Return the (X, Y) coordinate for the center point of the cell that contains the specified text.  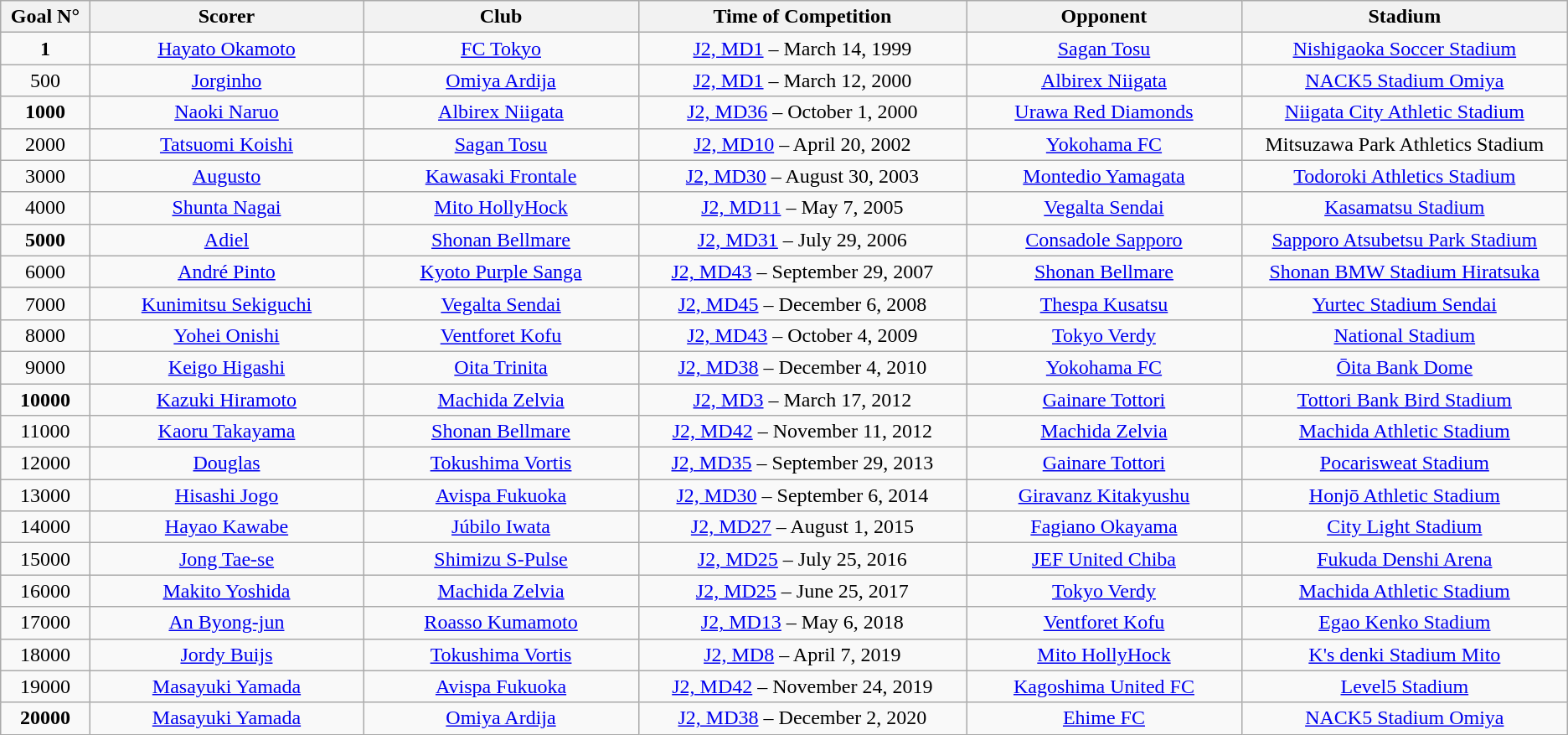
13000 (45, 495)
Thespa Kusatsu (1104, 303)
Tatsuomi Koishi (226, 144)
19000 (45, 686)
14000 (45, 527)
Niigata City Athletic Stadium (1404, 112)
Shimizu S-Pulse (501, 559)
Douglas (226, 463)
Scorer (226, 17)
Urawa Red Diamonds (1104, 112)
Giravanz Kitakyushu (1104, 495)
Júbilo Iwata (501, 527)
Jong Tae-se (226, 559)
Jorginho (226, 80)
17000 (45, 623)
National Stadium (1404, 335)
Roasso Kumamoto (501, 623)
Egao Kenko Stadium (1404, 623)
Pocarisweat Stadium (1404, 463)
City Light Stadium (1404, 527)
Kaoru Takayama (226, 432)
18000 (45, 655)
J2, MD38 – December 2, 2020 (802, 718)
J2, MD27 – August 1, 2015 (802, 527)
J2, MD10 – April 20, 2002 (802, 144)
11000 (45, 432)
J2, MD30 – August 30, 2003 (802, 176)
J2, MD45 – December 6, 2008 (802, 303)
J2, MD13 – May 6, 2018 (802, 623)
J2, MD25 – June 25, 2017 (802, 591)
500 (45, 80)
André Pinto (226, 272)
Honjō Athletic Stadium (1404, 495)
Hayato Okamoto (226, 49)
Jordy Buijs (226, 655)
Yurtec Stadium Sendai (1404, 303)
Goal N° (45, 17)
J2, MD31 – July 29, 2006 (802, 240)
20000 (45, 718)
3000 (45, 176)
Level5 Stadium (1404, 686)
J2, MD42 – November 24, 2019 (802, 686)
10000 (45, 400)
Sapporo Atsubetsu Park Stadium (1404, 240)
12000 (45, 463)
Adiel (226, 240)
Shonan BMW Stadium Hiratsuka (1404, 272)
Stadium (1404, 17)
7000 (45, 303)
J2, MD43 – October 4, 2009 (802, 335)
Club (501, 17)
Kazuki Hiramoto (226, 400)
15000 (45, 559)
J2, MD30 – September 6, 2014 (802, 495)
Keigo Higashi (226, 367)
1000 (45, 112)
FC Tokyo (501, 49)
J2, MD35 – September 29, 2013 (802, 463)
Ehime FC (1104, 718)
Kunimitsu Sekiguchi (226, 303)
Todoroki Athletics Stadium (1404, 176)
J2, MD25 – July 25, 2016 (802, 559)
K's denki Stadium Mito (1404, 655)
9000 (45, 367)
16000 (45, 591)
Montedio Yamagata (1104, 176)
Naoki Naruo (226, 112)
J2, MD3 – March 17, 2012 (802, 400)
Oita Trinita (501, 367)
Fagiano Okayama (1104, 527)
Augusto (226, 176)
4000 (45, 208)
Opponent (1104, 17)
Kagoshima United FC (1104, 686)
8000 (45, 335)
Tottori Bank Bird Stadium (1404, 400)
Kasamatsu Stadium (1404, 208)
Hayao Kawabe (226, 527)
Fukuda Denshi Arena (1404, 559)
JEF United Chiba (1104, 559)
J2, MD42 – November 11, 2012 (802, 432)
Nishigaoka Soccer Stadium (1404, 49)
6000 (45, 272)
J2, MD1 – March 12, 2000 (802, 80)
Ōita Bank Dome (1404, 367)
J2, MD1 – March 14, 1999 (802, 49)
Kyoto Purple Sanga (501, 272)
An Byong-jun (226, 623)
Shunta Nagai (226, 208)
J2, MD43 – September 29, 2007 (802, 272)
Hisashi Jogo (226, 495)
J2, MD11 – May 7, 2005 (802, 208)
Kawasaki Frontale (501, 176)
Time of Competition (802, 17)
J2, MD38 – December 4, 2010 (802, 367)
Mitsuzawa Park Athletics Stadium (1404, 144)
2000 (45, 144)
J2, MD36 – October 1, 2000 (802, 112)
J2, MD8 – April 7, 2019 (802, 655)
1 (45, 49)
Consadole Sapporo (1104, 240)
Makito Yoshida (226, 591)
Yohei Onishi (226, 335)
5000 (45, 240)
